Extract the (x, y) coordinate from the center of the cell holding the provided text.  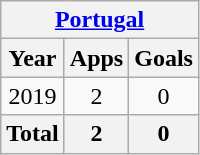
Year (33, 58)
2019 (33, 96)
Total (33, 134)
Portugal (100, 20)
Apps (96, 58)
Goals (164, 58)
